Search for the cell housing the specified text and yield its (X, Y) center coordinate. 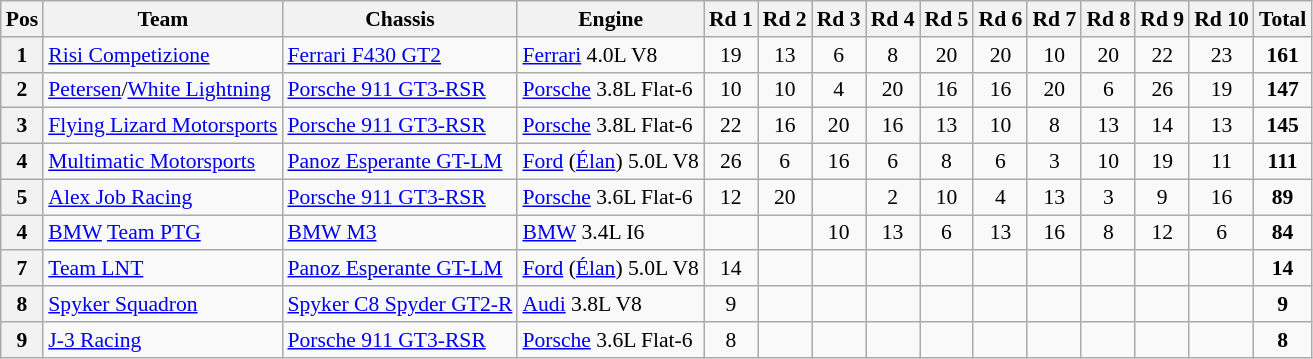
Risi Competizione (162, 55)
1 (22, 55)
Chassis (400, 19)
Spyker C8 Spyder GT2-R (400, 304)
161 (1282, 55)
Spyker Squadron (162, 304)
Team (162, 19)
Rd 6 (1000, 19)
Rd 2 (785, 19)
Rd 8 (1108, 19)
111 (1282, 162)
Rd 5 (947, 19)
84 (1282, 233)
Alex Job Racing (162, 197)
7 (22, 269)
147 (1282, 90)
Rd 7 (1054, 19)
5 (22, 197)
Ferrari 4.0L V8 (610, 55)
23 (1222, 55)
Rd 10 (1222, 19)
Rd 9 (1162, 19)
Team LNT (162, 269)
Petersen/White Lightning (162, 90)
Rd 1 (731, 19)
Engine (610, 19)
J-3 Racing (162, 340)
Audi 3.8L V8 (610, 304)
BMW M3 (400, 233)
11 (1222, 162)
BMW 3.4L I6 (610, 233)
145 (1282, 126)
Rd 4 (893, 19)
Rd 3 (839, 19)
Multimatic Motorsports (162, 162)
BMW Team PTG (162, 233)
Total (1282, 19)
Pos (22, 19)
Ferrari F430 GT2 (400, 55)
Flying Lizard Motorsports (162, 126)
89 (1282, 197)
